Locate the cell with the specified text and output its [X, Y] center coordinate. 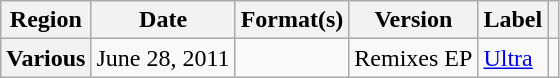
Remixes EP [414, 58]
Label [513, 20]
Ultra [513, 58]
Various [46, 58]
Region [46, 20]
Version [414, 20]
Date [163, 20]
June 28, 2011 [163, 58]
Format(s) [292, 20]
